Capture the cell that displays the provided text and extract its [x, y] central coordinate. 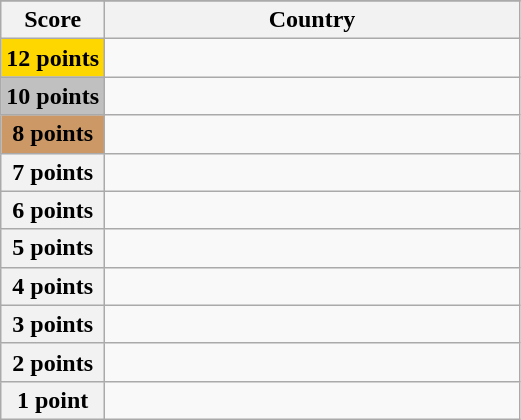
1 point [53, 400]
10 points [53, 96]
5 points [53, 248]
2 points [53, 362]
12 points [53, 58]
7 points [53, 172]
Country [312, 20]
Score [53, 20]
3 points [53, 324]
4 points [53, 286]
6 points [53, 210]
8 points [53, 134]
